Detect which cell encompasses the target text, then output its [X, Y] center coordinate. 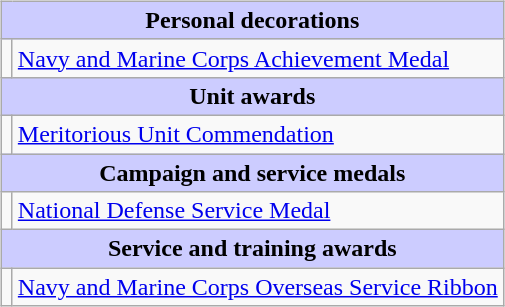
National Defense Service Medal [258, 211]
Meritorious Unit Commendation [258, 134]
Navy and Marine Corps Overseas Service Ribbon [258, 287]
Unit awards [252, 96]
Campaign and service medals [252, 173]
Navy and Marine Corps Achievement Medal [258, 58]
Service and training awards [252, 249]
Personal decorations [252, 20]
